Return the [X, Y] coordinate for the center point of the cell that contains the specified text.  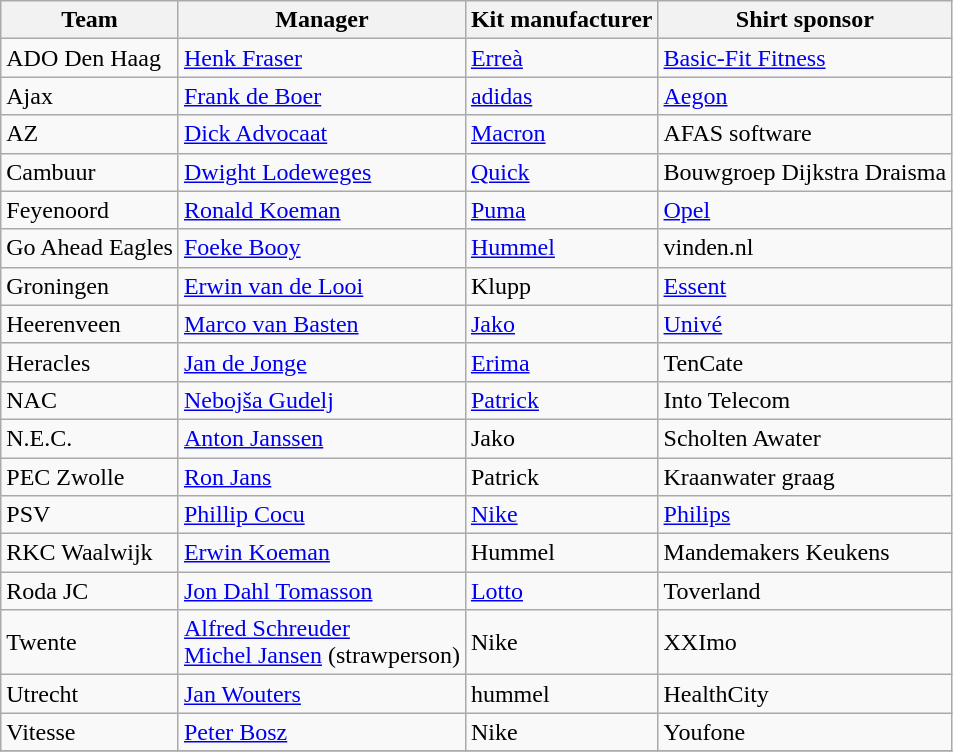
Go Ahead Eagles [90, 248]
RKC Waalwijk [90, 553]
Heracles [90, 362]
Jan Wouters [322, 694]
Groningen [90, 286]
adidas [562, 96]
Manager [322, 20]
hummel [562, 694]
Vitesse [90, 732]
Ron Jans [322, 477]
Dick Advocaat [322, 134]
Ajax [90, 96]
vinden.nl [805, 248]
PSV [90, 515]
Heerenveen [90, 324]
Kraanwater graag [805, 477]
Shirt sponsor [805, 20]
Erwin Koeman [322, 553]
Nebojša Gudelj [322, 400]
Alfred Schreuder Michel Jansen (strawperson) [322, 642]
Marco van Basten [322, 324]
Cambuur [90, 172]
Frank de Boer [322, 96]
Into Telecom [805, 400]
AZ [90, 134]
Erima [562, 362]
Erwin van de Looi [322, 286]
XXImo [805, 642]
Utrecht [90, 694]
PEC Zwolle [90, 477]
N.E.C. [90, 438]
Youfone [805, 732]
Jon Dahl Tomasson [322, 591]
Dwight Lodeweges [322, 172]
AFAS software [805, 134]
ADO Den Haag [90, 58]
Basic-Fit Fitness [805, 58]
Quick [562, 172]
Phillip Cocu [322, 515]
Macron [562, 134]
Feyenoord [90, 210]
Jan de Jonge [322, 362]
Philips [805, 515]
Univé [805, 324]
NAC [90, 400]
Erreà [562, 58]
Aegon [805, 96]
Foeke Booy [322, 248]
Team [90, 20]
Opel [805, 210]
Henk Fraser [322, 58]
Klupp [562, 286]
Kit manufacturer [562, 20]
Puma [562, 210]
Twente [90, 642]
Lotto [562, 591]
Bouwgroep Dijkstra Draisma [805, 172]
HealthCity [805, 694]
Mandemakers Keukens [805, 553]
TenCate [805, 362]
Ronald Koeman [322, 210]
Peter Bosz [322, 732]
Toverland [805, 591]
Scholten Awater [805, 438]
Anton Janssen [322, 438]
Essent [805, 286]
Roda JC [90, 591]
